Capture the cell that displays the provided text and extract its [x, y] central coordinate. 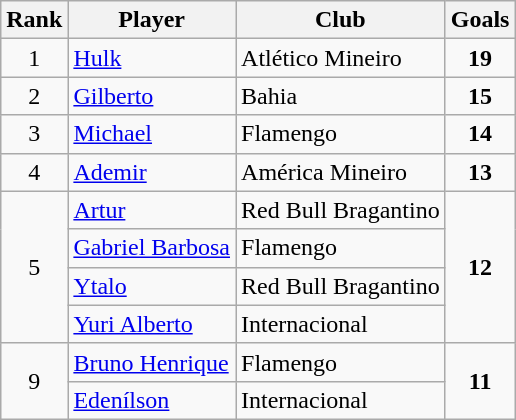
Ytalo [152, 286]
Bruno Henrique [152, 362]
Goals [480, 20]
Player [152, 20]
Gilberto [152, 96]
Yuri Alberto [152, 324]
12 [480, 267]
19 [480, 58]
5 [34, 267]
Hulk [152, 58]
Michael [152, 134]
Rank [34, 20]
América Mineiro [341, 172]
Edenílson [152, 400]
4 [34, 172]
2 [34, 96]
14 [480, 134]
Atlético Mineiro [341, 58]
9 [34, 381]
11 [480, 381]
Club [341, 20]
Ademir [152, 172]
1 [34, 58]
Gabriel Barbosa [152, 248]
Artur [152, 210]
15 [480, 96]
3 [34, 134]
13 [480, 172]
Bahia [341, 96]
